Search for the cell housing the specified text and yield its [X, Y] center coordinate. 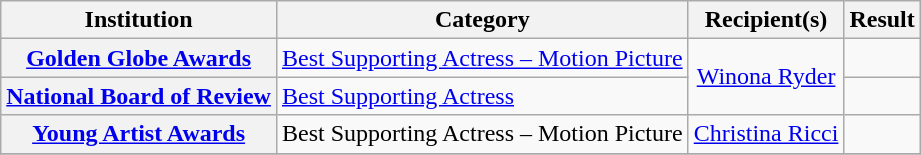
Recipient(s) [766, 20]
Best Supporting Actress [482, 96]
Winona Ryder [766, 77]
Category [482, 20]
National Board of Review [139, 96]
Golden Globe Awards [139, 58]
Christina Ricci [766, 134]
Result [882, 20]
Young Artist Awards [139, 134]
Institution [139, 20]
